Provide the [x, y] coordinate of the cell's center where the given text is located.  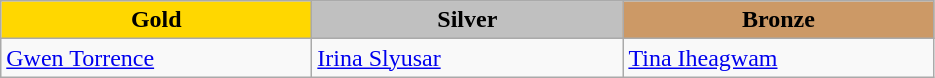
Bronze [778, 20]
Gold [156, 20]
Irina Slyusar [468, 58]
Tina Iheagwam [778, 58]
Silver [468, 20]
Gwen Torrence [156, 58]
